Return the (x, y) coordinate for the center point of the cell that contains the specified text.  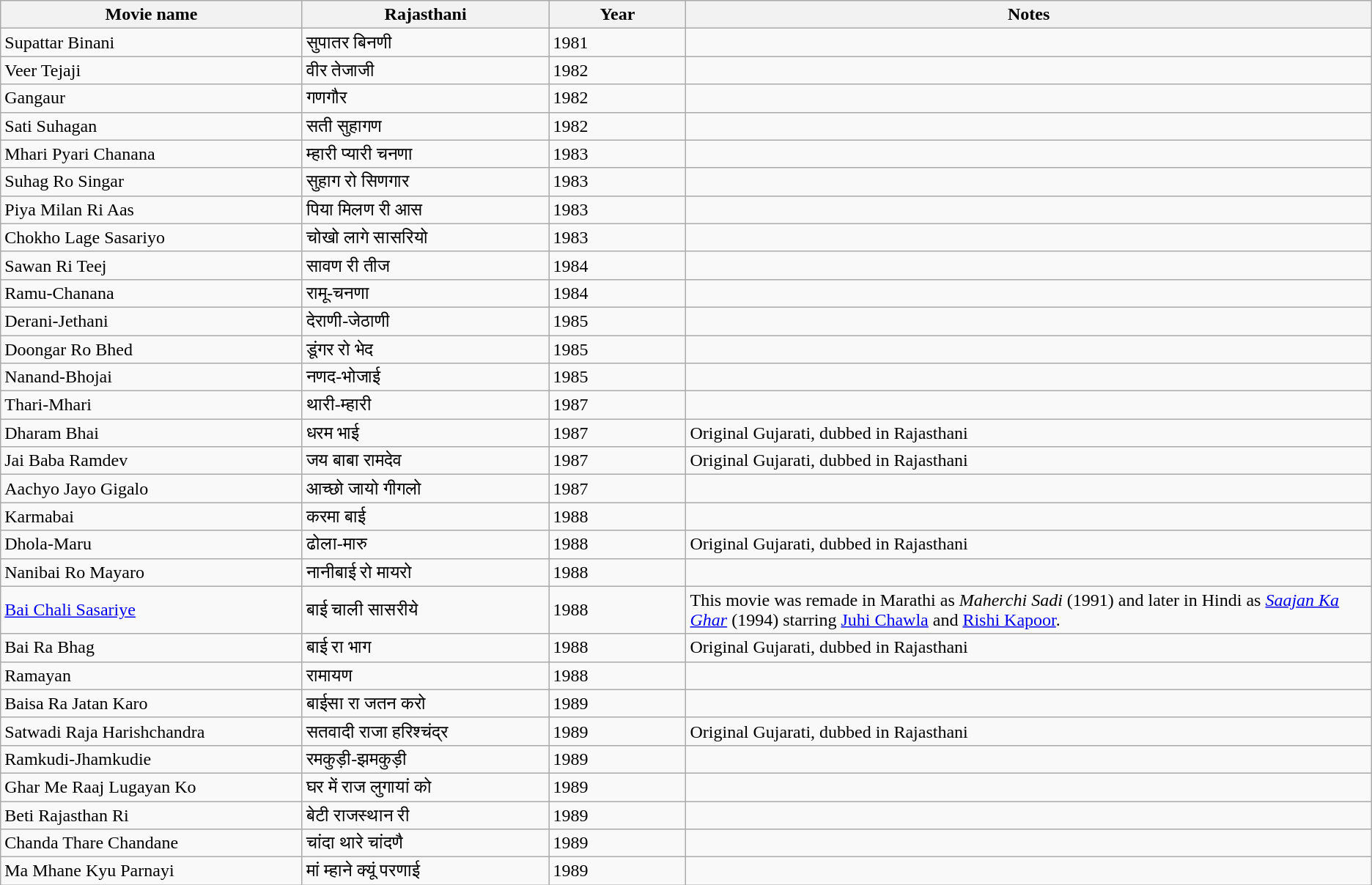
Doongar Ro Bhed (151, 349)
चांदा थारे चांदणै (425, 843)
Nanibai Ro Mayaro (151, 572)
थारी-म्हारी (425, 405)
Dhola-Maru (151, 544)
Chokho Lage Sasariyo (151, 237)
नानीबाई रो मायरो (425, 572)
मां म्हाने क्यूं परणाई (425, 871)
Ramayan (151, 675)
Movie name (151, 15)
Nanand-Bhojai (151, 377)
घर में राज लुगायां को (425, 787)
पिया मिलण री आस (425, 210)
Gangaur (151, 98)
Thari-Mhari (151, 405)
डूंगर रो भेद (425, 349)
Beti Rajasthan Ri (151, 815)
गणगौर (425, 98)
वीर तेजाजी (425, 70)
रामायण (425, 675)
सती सुहागण (425, 126)
सुपातर बिनणी (425, 42)
जय बाबा रामदेव (425, 461)
सावण री तीज (425, 265)
बाई रा भाग (425, 648)
चोखो लागे सासरियो (425, 237)
Rajasthani (425, 15)
Bai Chali Sasariye (151, 610)
Dharam Bhai (151, 433)
Sawan Ri Teej (151, 265)
म्हारी प्यारी चनणा (425, 154)
करमा बाई (425, 516)
Ma Mhane Kyu Parnayi (151, 871)
Piya Milan Ri Aas (151, 210)
Ramu-Chanana (151, 293)
Supattar Binani (151, 42)
Jai Baba Ramdev (151, 461)
Veer Tejaji (151, 70)
आच्छो जायो गीगलो (425, 489)
Notes (1029, 15)
बेटी राजस्थान री (425, 815)
Derani-Jethani (151, 321)
Aachyo Jayo Gigalo (151, 489)
Satwadi Raja Harishchandra (151, 731)
Chanda Thare Chandane (151, 843)
Karmabai (151, 516)
नणद-भोजाई (425, 377)
सतवादी राजा हरिश्चंद्र (425, 731)
Mhari Pyari Chanana (151, 154)
धरम भाई (425, 433)
बाई चाली सासरीये (425, 610)
Baisa Ra Jatan Karo (151, 703)
1981 (617, 42)
Ramkudi-Jhamkudie (151, 759)
Ghar Me Raaj Lugayan Ko (151, 787)
रमकुड़ी-झमकुड़ी (425, 759)
Suhag Ro Singar (151, 182)
सुहाग रो सिणगार (425, 182)
This movie was remade in Marathi as Maherchi Sadi (1991) and later in Hindi as Saajan Ka Ghar (1994) starring Juhi Chawla and Rishi Kapoor. (1029, 610)
ढोला-मारु (425, 544)
Bai Ra Bhag (151, 648)
Sati Suhagan (151, 126)
रामू-चनणा (425, 293)
Year (617, 15)
बाईसा रा जतन करो (425, 703)
देराणी-जेठाणी (425, 321)
